Locate the cell with the specified text and output its [X, Y] center coordinate. 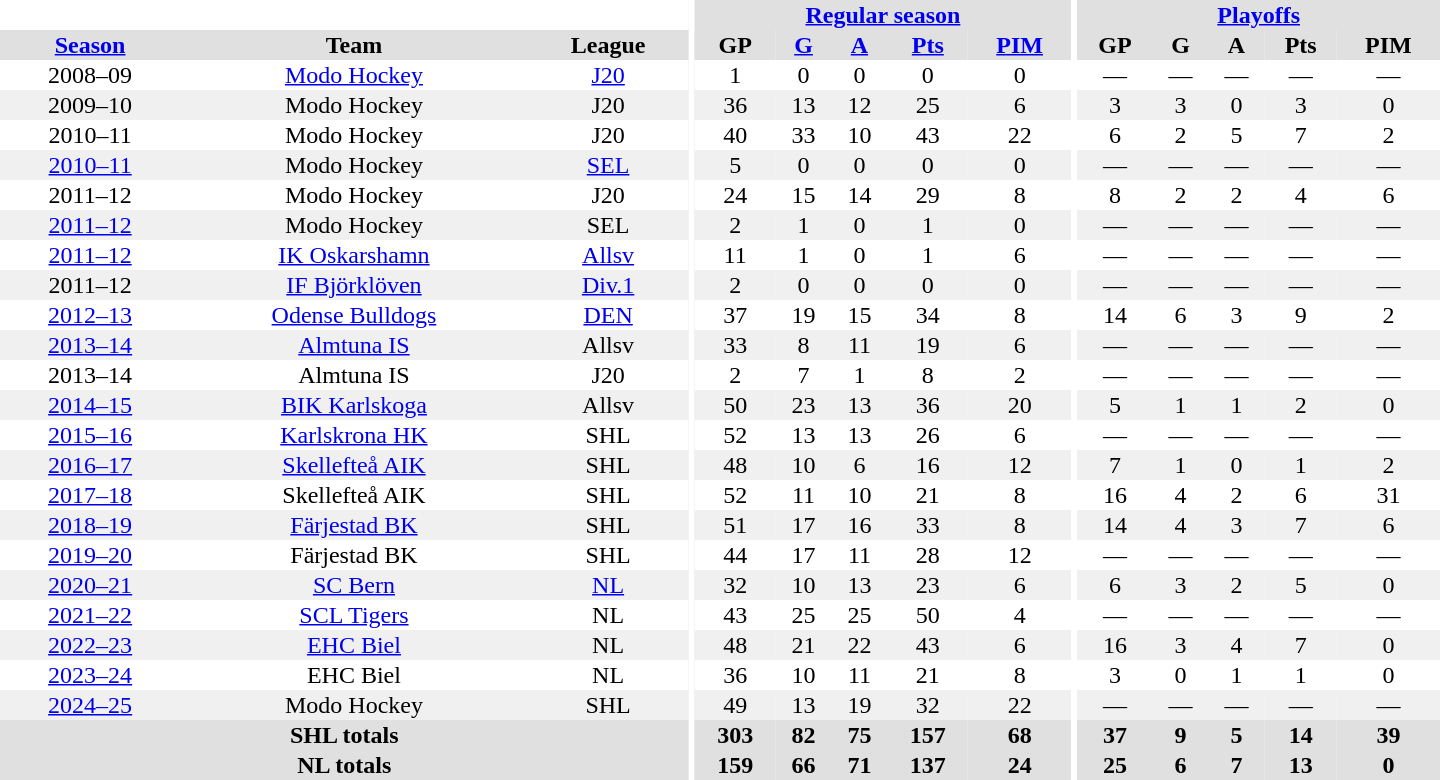
40 [736, 135]
44 [736, 555]
2019–20 [90, 555]
2020–21 [90, 585]
2018–19 [90, 525]
29 [928, 195]
31 [1388, 495]
2014–15 [90, 405]
SHL totals [344, 735]
Team [354, 45]
26 [928, 435]
DEN [608, 315]
34 [928, 315]
75 [859, 735]
2015–16 [90, 435]
66 [804, 765]
Season [90, 45]
157 [928, 735]
League [608, 45]
28 [928, 555]
49 [736, 705]
2008–09 [90, 75]
51 [736, 525]
IK Oskarshamn [354, 255]
BIK Karlskoga [354, 405]
Regular season [883, 15]
IF Björklöven [354, 285]
SC Bern [354, 585]
2009–10 [90, 105]
2021–22 [90, 615]
2016–17 [90, 465]
NL totals [344, 765]
71 [859, 765]
39 [1388, 735]
137 [928, 765]
20 [1020, 405]
2023–24 [90, 675]
Div.1 [608, 285]
68 [1020, 735]
2012–13 [90, 315]
Karlskrona HK [354, 435]
303 [736, 735]
Odense Bulldogs [354, 315]
82 [804, 735]
2024–25 [90, 705]
2022–23 [90, 645]
Playoffs [1258, 15]
SCL Tigers [354, 615]
159 [736, 765]
2017–18 [90, 495]
